Search for the cell housing the specified text and yield its (X, Y) center coordinate. 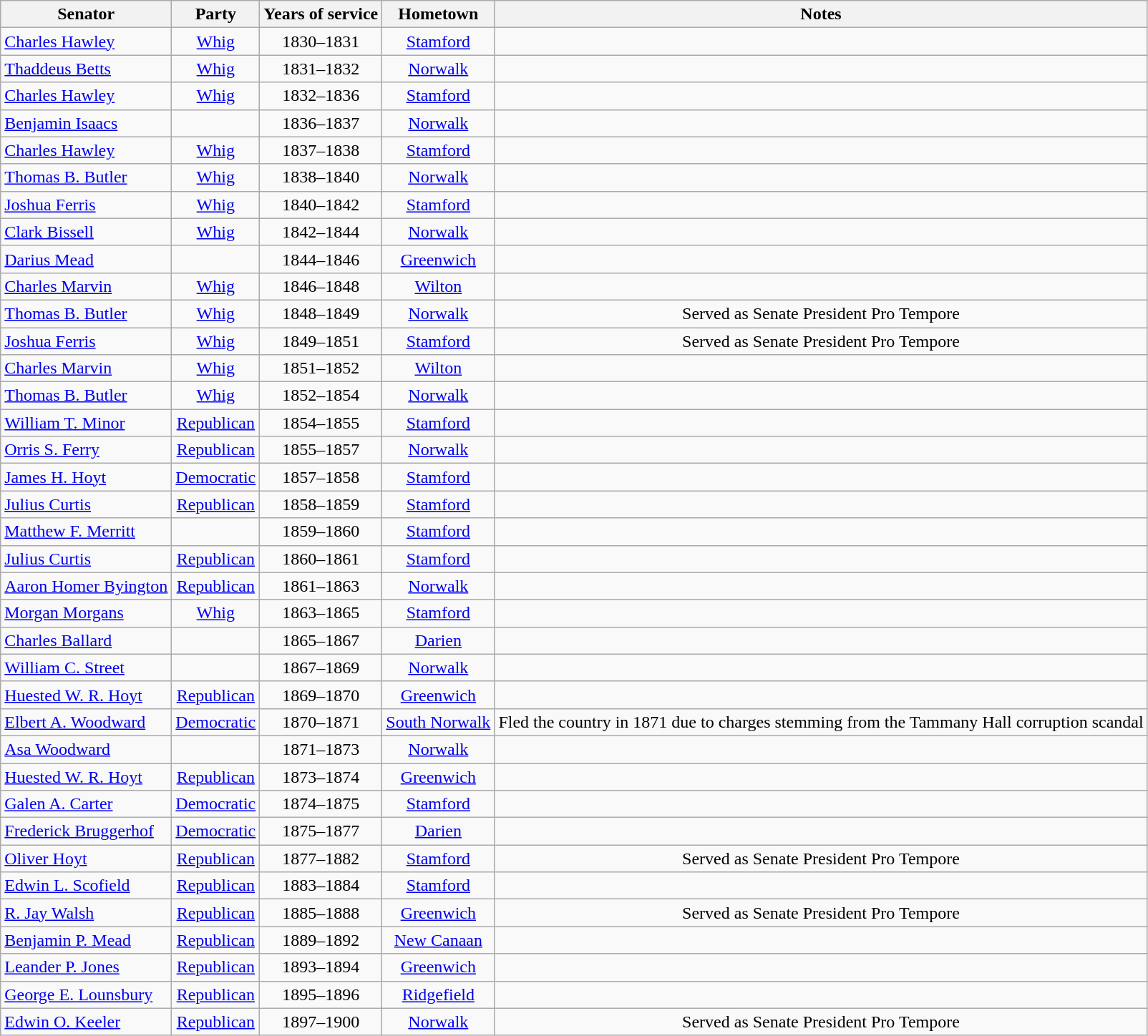
Matthew F. Merritt (86, 532)
Notes (821, 14)
1885–1888 (321, 913)
1863–1865 (321, 613)
1836–1837 (321, 123)
Fled the country in 1871 due to charges stemming from the Tammany Hall corruption scandal (821, 722)
1830–1831 (321, 41)
Asa Woodward (86, 749)
1861–1863 (321, 586)
1865–1867 (321, 640)
R. Jay Walsh (86, 913)
1837–1838 (321, 150)
Leander P. Jones (86, 967)
Galen A. Carter (86, 804)
Senator (86, 14)
Years of service (321, 14)
1871–1873 (321, 749)
Darius Mead (86, 259)
1893–1894 (321, 967)
1873–1874 (321, 776)
James H. Hoyt (86, 477)
Benjamin Isaacs (86, 123)
Aaron Homer Byington (86, 586)
1859–1860 (321, 532)
Charles Ballard (86, 640)
Benjamin P. Mead (86, 940)
Oliver Hoyt (86, 859)
Elbert A. Woodward (86, 722)
1849–1851 (321, 341)
1860–1861 (321, 559)
1831–1832 (321, 69)
1889–1892 (321, 940)
1857–1858 (321, 477)
South Norwalk (438, 722)
1844–1846 (321, 259)
New Canaan (438, 940)
William T. Minor (86, 423)
Morgan Morgans (86, 613)
1895–1896 (321, 995)
1858–1859 (321, 504)
1874–1875 (321, 804)
1851–1852 (321, 368)
1838–1840 (321, 177)
Frederick Bruggerhof (86, 831)
Ridgefield (438, 995)
Hometown (438, 14)
1869–1870 (321, 695)
Edwin O. Keeler (86, 1022)
1867–1869 (321, 668)
1855–1857 (321, 450)
William C. Street (86, 668)
Edwin L. Scofield (86, 886)
1870–1871 (321, 722)
1897–1900 (321, 1022)
1848–1849 (321, 313)
George E. Lounsbury (86, 995)
Clark Bissell (86, 232)
Party (216, 14)
Thaddeus Betts (86, 69)
1846–1848 (321, 286)
Orris S. Ferry (86, 450)
1875–1877 (321, 831)
1877–1882 (321, 859)
1852–1854 (321, 396)
1842–1844 (321, 232)
1840–1842 (321, 205)
1854–1855 (321, 423)
1883–1884 (321, 886)
1832–1836 (321, 96)
